Capture the cell that displays the provided text and extract its (X, Y) central coordinate. 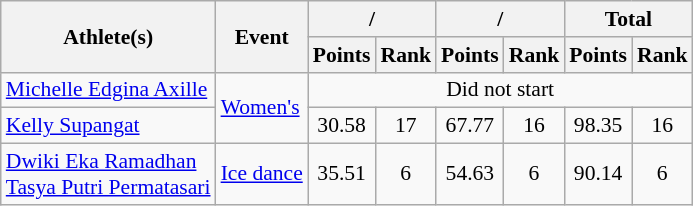
90.14 (598, 174)
Did not start (500, 90)
67.77 (470, 126)
54.63 (470, 174)
35.51 (342, 174)
98.35 (598, 126)
17 (406, 126)
Athlete(s) (108, 36)
30.58 (342, 126)
Ice dance (262, 174)
Dwiki Eka RamadhanTasya Putri Permatasari (108, 174)
Kelly Supangat (108, 126)
Total (628, 19)
Michelle Edgina Axille (108, 90)
Event (262, 36)
Women's (262, 108)
